Return (x, y) of the center of cell containing provided text 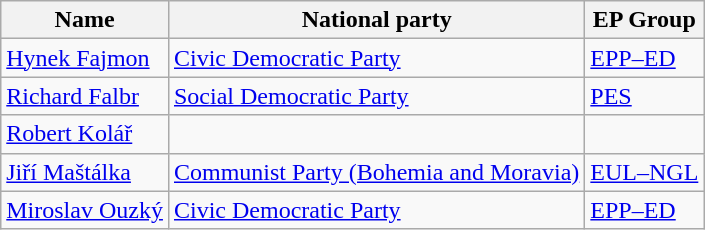
Name (85, 20)
EUL–NGL (644, 172)
Hynek Fajmon (85, 58)
National party (376, 20)
Communist Party (Bohemia and Moravia) (376, 172)
Jiří Maštálka (85, 172)
Social Democratic Party (376, 96)
Robert Kolář (85, 134)
EP Group (644, 20)
Miroslav Ouzký (85, 210)
PES (644, 96)
Richard Falbr (85, 96)
